Search for the cell housing the specified text and yield its (X, Y) center coordinate. 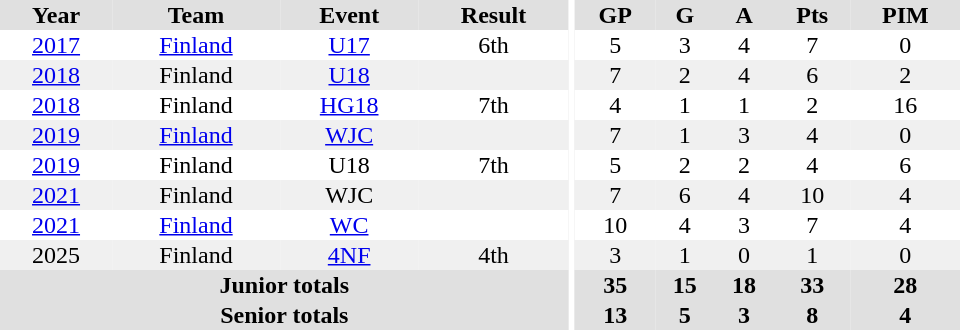
GP (615, 15)
4th (493, 255)
8 (812, 315)
2017 (56, 45)
6th (493, 45)
Team (196, 15)
18 (744, 285)
A (744, 15)
16 (906, 105)
G (684, 15)
15 (684, 285)
4NF (349, 255)
2025 (56, 255)
PIM (906, 15)
Pts (812, 15)
35 (615, 285)
Junior totals (284, 285)
Event (349, 15)
Year (56, 15)
WC (349, 225)
13 (615, 315)
28 (906, 285)
33 (812, 285)
U17 (349, 45)
HG18 (349, 105)
Senior totals (284, 315)
Result (493, 15)
